For the text-containing cell, return its midpoint in (X, Y) coordinate format. 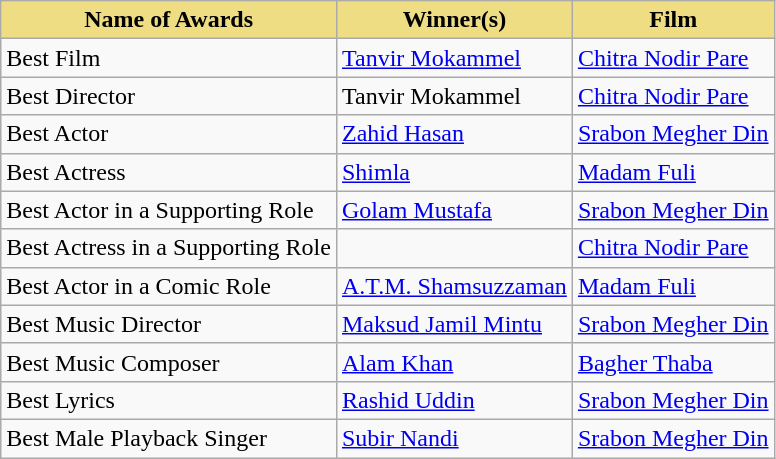
Zahid Hasan (454, 134)
Best Actor in a Comic Role (169, 286)
Best Actress in a Supporting Role (169, 248)
Best Film (169, 58)
Best Music Director (169, 324)
Alam Khan (454, 362)
Rashid Uddin (454, 400)
Maksud Jamil Mintu (454, 324)
Golam Mustafa (454, 210)
Winner(s) (454, 20)
Best Music Composer (169, 362)
Shimla (454, 172)
Best Actress (169, 172)
Best Lyrics (169, 400)
Best Director (169, 96)
Best Actor in a Supporting Role (169, 210)
Best Male Playback Singer (169, 438)
Film (673, 20)
Name of Awards (169, 20)
Best Actor (169, 134)
A.T.M. Shamsuzzaman (454, 286)
Bagher Thaba (673, 362)
Subir Nandi (454, 438)
